Search for the cell housing the specified text and yield its (x, y) center coordinate. 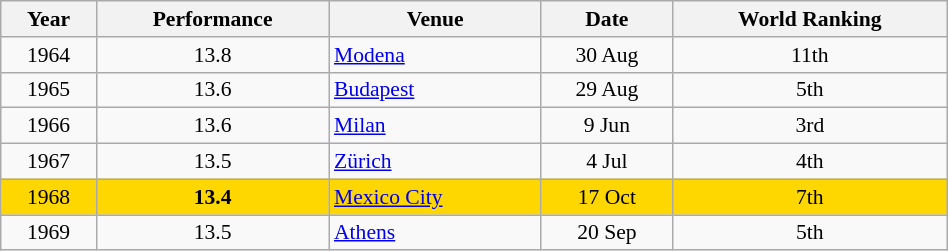
3rd (810, 126)
1968 (48, 197)
4 Jul (606, 162)
1967 (48, 162)
1969 (48, 233)
Venue (435, 19)
Milan (435, 126)
20 Sep (606, 233)
9 Jun (606, 126)
Modena (435, 55)
World Ranking (810, 19)
4th (810, 162)
11th (810, 55)
1965 (48, 90)
1966 (48, 126)
Year (48, 19)
Date (606, 19)
Mexico City (435, 197)
30 Aug (606, 55)
13.8 (212, 55)
7th (810, 197)
29 Aug (606, 90)
Zürich (435, 162)
13.4 (212, 197)
Athens (435, 233)
1964 (48, 55)
17 Oct (606, 197)
Performance (212, 19)
Budapest (435, 90)
